Output the (x, y) coordinate of the center of the cell containing the given text.  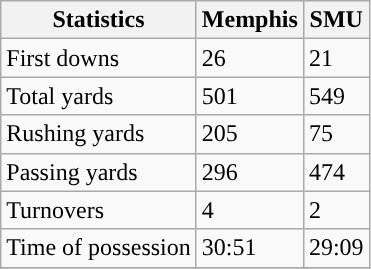
549 (336, 96)
296 (250, 172)
SMU (336, 20)
29:09 (336, 248)
Statistics (99, 20)
Turnovers (99, 210)
4 (250, 210)
Rushing yards (99, 134)
2 (336, 210)
474 (336, 172)
First downs (99, 58)
205 (250, 134)
26 (250, 58)
501 (250, 96)
75 (336, 134)
Time of possession (99, 248)
21 (336, 58)
Memphis (250, 20)
Passing yards (99, 172)
Total yards (99, 96)
30:51 (250, 248)
